Scan for the cell matching the given text and deliver its (X, Y) coordinate at center. 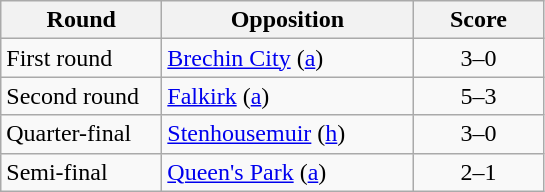
First round (82, 58)
Queen's Park (a) (288, 172)
Second round (82, 96)
Opposition (288, 20)
Round (82, 20)
Semi-final (82, 172)
Score (478, 20)
Quarter-final (82, 134)
Stenhousemuir (h) (288, 134)
Falkirk (a) (288, 96)
Brechin City (a) (288, 58)
5–3 (478, 96)
2–1 (478, 172)
